Capture the cell that displays the provided text and extract its [x, y] central coordinate. 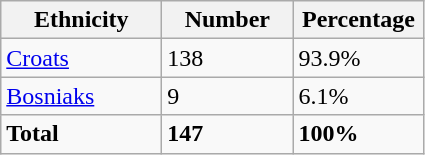
100% [358, 134]
Total [82, 134]
147 [228, 134]
9 [228, 96]
Croats [82, 58]
6.1% [358, 96]
Bosniaks [82, 96]
Ethnicity [82, 20]
93.9% [358, 58]
Number [228, 20]
Percentage [358, 20]
138 [228, 58]
